Extract the (x, y) coordinate from the center of the cell holding the provided text.  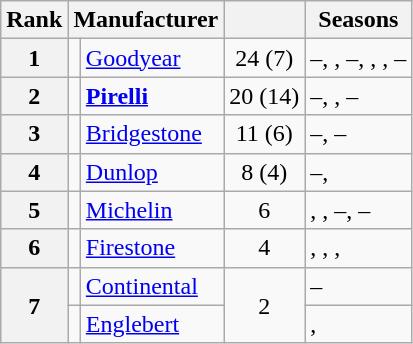
, , –, – (358, 210)
–, (358, 172)
Manufacturer (146, 20)
– (358, 286)
11 (6) (264, 134)
Rank (34, 20)
Pirelli (152, 96)
Englebert (152, 324)
7 (34, 305)
Firestone (152, 248)
Michelin (152, 210)
Dunlop (152, 172)
8 (4) (264, 172)
, (358, 324)
20 (14) (264, 96)
–, – (358, 134)
1 (34, 58)
Bridgestone (152, 134)
–, , – (358, 96)
3 (34, 134)
Seasons (358, 20)
–, , –, , , – (358, 58)
Goodyear (152, 58)
24 (7) (264, 58)
, , , (358, 248)
5 (34, 210)
Continental (152, 286)
